Return [x, y] of the center of cell containing provided text 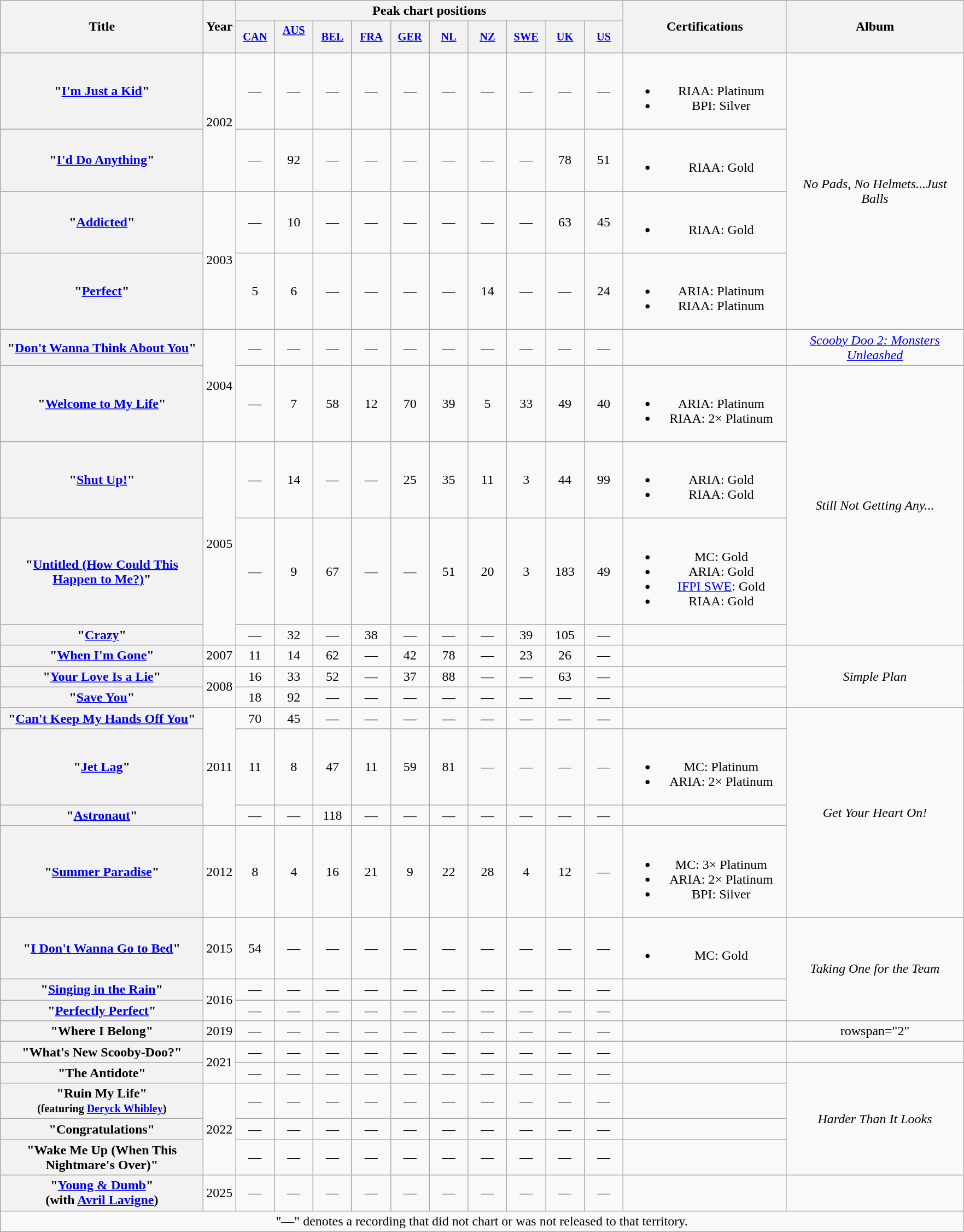
"Save You" [102, 697]
2007 [220, 656]
ARIA: PlatinumRIAA: Platinum [704, 291]
28 [488, 872]
"Your Love Is a Lie" [102, 676]
183 [565, 571]
"Where I Belong" [102, 1031]
MC: 3× PlatinumARIA: 2× PlatinumBPI: Silver [704, 872]
Album [875, 27]
99 [604, 480]
NL [448, 37]
"Don't Wanna Think About You" [102, 348]
"Untitled (How Could This Happen to Me?)" [102, 571]
Peak chart positions [430, 11]
Scooby Doo 2: Monsters Unleashed [875, 348]
ARIA: GoldRIAA: Gold [704, 480]
MC: GoldARIA: GoldIFPI SWE: GoldRIAA: Gold [704, 571]
NZ [488, 37]
No Pads, No Helmets...Just Balls [875, 191]
2003 [220, 260]
59 [410, 767]
88 [448, 676]
38 [371, 635]
67 [332, 571]
105 [565, 635]
"When I'm Gone" [102, 656]
"Jet Lag" [102, 767]
"Wake Me Up (When This Nightmare's Over)" [102, 1157]
US [604, 37]
2012 [220, 872]
24 [604, 291]
Get Your Heart On! [875, 813]
2022 [220, 1129]
Harder Than It Looks [875, 1119]
"Summer Paradise" [102, 872]
42 [410, 656]
10 [294, 222]
44 [565, 480]
2015 [220, 948]
"Congratulations" [102, 1129]
BEL [332, 37]
UK [565, 37]
"Singing in the Rain" [102, 990]
7 [294, 404]
"I'm Just a Kid" [102, 91]
"Can't Keep My Hands Off You" [102, 718]
"Young & Dumb"(with Avril Lavigne) [102, 1193]
AUS [294, 37]
2025 [220, 1193]
37 [410, 676]
"The Antidote" [102, 1073]
RIAA: PlatinumBPI: Silver [704, 91]
26 [565, 656]
MC: Gold [704, 948]
Simple Plan [875, 676]
40 [604, 404]
SWE [526, 37]
MC: PlatinumARIA: 2× Platinum [704, 767]
2021 [220, 1062]
FRA [371, 37]
"Astronaut" [102, 815]
CAN [255, 37]
rowspan="2" [875, 1031]
52 [332, 676]
Title [102, 27]
2002 [220, 121]
47 [332, 767]
6 [294, 291]
ARIA: PlatinumRIAA: 2× Platinum [704, 404]
2016 [220, 1000]
21 [371, 872]
"Crazy" [102, 635]
62 [332, 656]
54 [255, 948]
"—" denotes a recording that did not chart or was not released to that territory. [482, 1221]
81 [448, 767]
25 [410, 480]
2004 [220, 386]
"What's New Scooby-Doo?" [102, 1052]
Taking One for the Team [875, 969]
32 [294, 635]
18 [255, 697]
22 [448, 872]
"Addicted" [102, 222]
23 [526, 656]
2008 [220, 687]
35 [448, 480]
2019 [220, 1031]
2011 [220, 767]
"Perfect" [102, 291]
"Welcome to My Life" [102, 404]
2005 [220, 544]
Year [220, 27]
"Perfectly Perfect" [102, 1011]
Certifications [704, 27]
Still Not Getting Any... [875, 505]
GER [410, 37]
118 [332, 815]
"I Don't Wanna Go to Bed" [102, 948]
"Shut Up!" [102, 480]
"Ruin My Life"(featuring Deryck Whibley) [102, 1101]
"I'd Do Anything" [102, 161]
58 [332, 404]
20 [488, 571]
